From the cell containing the given text, extract its center point as (X, Y) coordinate. 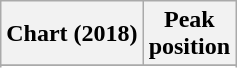
Chart (2018) (72, 34)
Peak position (189, 34)
